Extract the [X, Y] coordinate from the center of the cell holding the provided text.  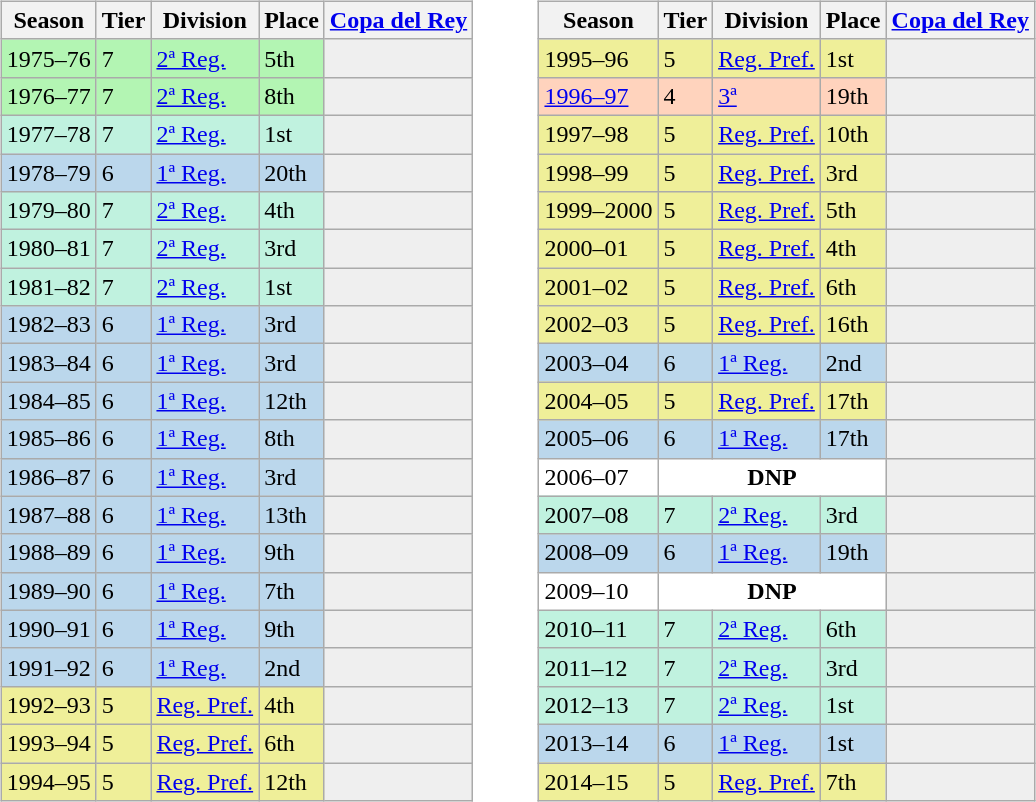
1984–85 [48, 401]
1983–84 [48, 363]
2005–06 [598, 439]
1998–99 [598, 173]
2008–09 [598, 553]
2014–15 [598, 781]
2009–10 [598, 591]
2012–13 [598, 705]
2004–05 [598, 401]
1982–83 [48, 325]
1985–86 [48, 439]
1991–92 [48, 667]
20th [292, 173]
1976–77 [48, 96]
10th [853, 134]
16th [853, 325]
1987–88 [48, 515]
1996–97 [598, 96]
1988–89 [48, 553]
2013–14 [598, 743]
1978–79 [48, 173]
1995–96 [598, 58]
2010–11 [598, 629]
1986–87 [48, 477]
1977–78 [48, 134]
1997–98 [598, 134]
1992–93 [48, 705]
1994–95 [48, 781]
1989–90 [48, 591]
1990–91 [48, 629]
2007–08 [598, 515]
2006–07 [598, 477]
2001–02 [598, 287]
4 [686, 96]
1981–82 [48, 287]
1999–2000 [598, 211]
2002–03 [598, 325]
2003–04 [598, 363]
2000–01 [598, 249]
1993–94 [48, 743]
2011–12 [598, 667]
1975–76 [48, 58]
3ª [767, 96]
1980–81 [48, 249]
1979–80 [48, 211]
13th [292, 515]
